Extract the (x, y) coordinate from the center of the cell holding the provided text.  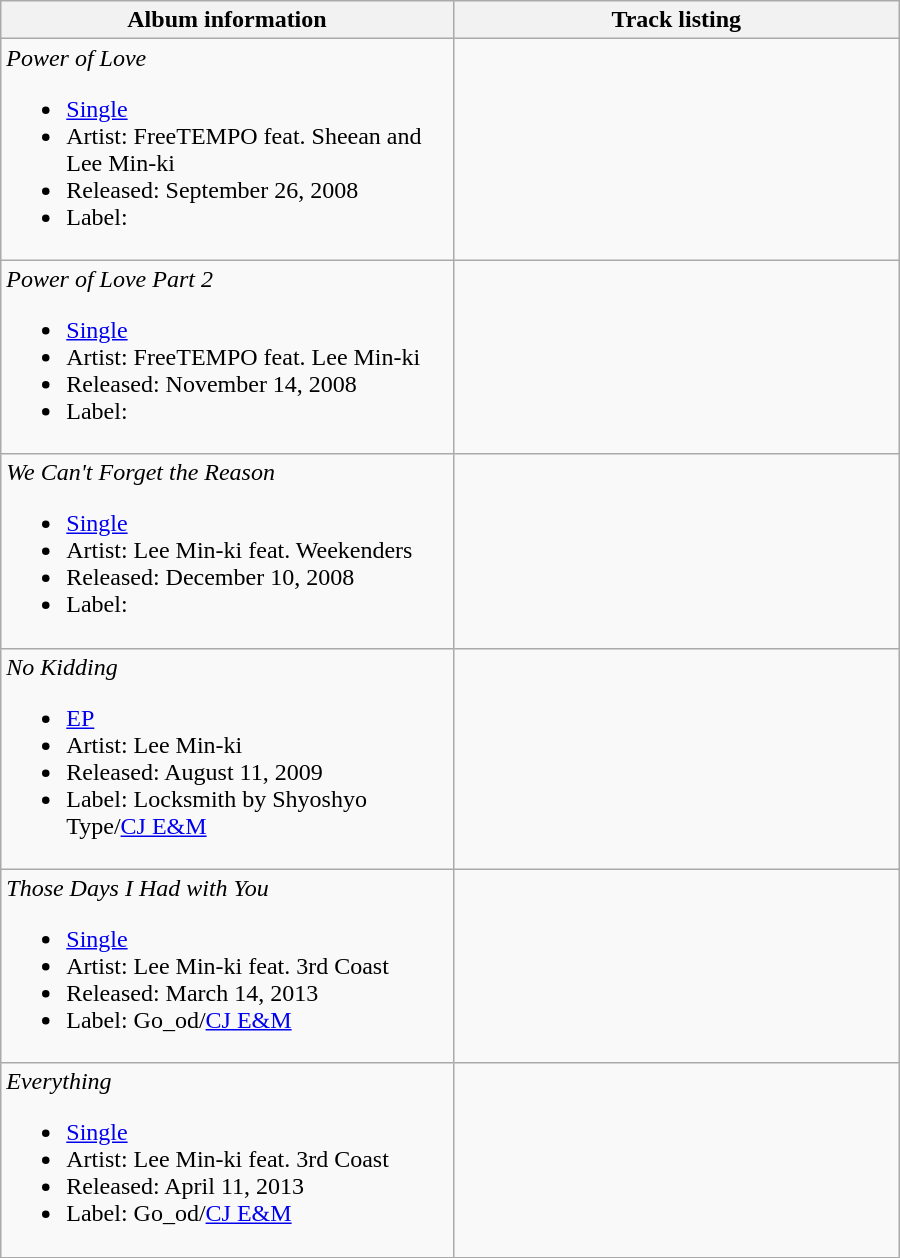
We Can't Forget the ReasonSingleArtist: Lee Min-ki feat. WeekendersReleased: December 10, 2008Label: (227, 551)
Those Days I Had with YouSingleArtist: Lee Min-ki feat. 3rd CoastReleased: March 14, 2013Label: Go_od/CJ E&M (227, 966)
Power of Love Part 2SingleArtist: FreeTEMPO feat. Lee Min-kiReleased: November 14, 2008Label: (227, 357)
EverythingSingleArtist: Lee Min-ki feat. 3rd CoastReleased: April 11, 2013Label: Go_od/CJ E&M (227, 1160)
Album information (227, 20)
No KiddingEPArtist: Lee Min-kiReleased: August 11, 2009Label: Locksmith by Shyoshyo Type/CJ E&M (227, 758)
Track listing (676, 20)
Power of LoveSingleArtist: FreeTEMPO feat. Sheean and Lee Min-kiReleased: September 26, 2008Label: (227, 150)
